Locate the cell with the specified text and output its [x, y] center coordinate. 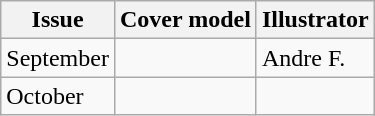
Illustrator [315, 20]
Andre F. [315, 58]
Issue [58, 20]
October [58, 96]
Cover model [185, 20]
September [58, 58]
